Detect which cell encompasses the target text, then output its [X, Y] center coordinate. 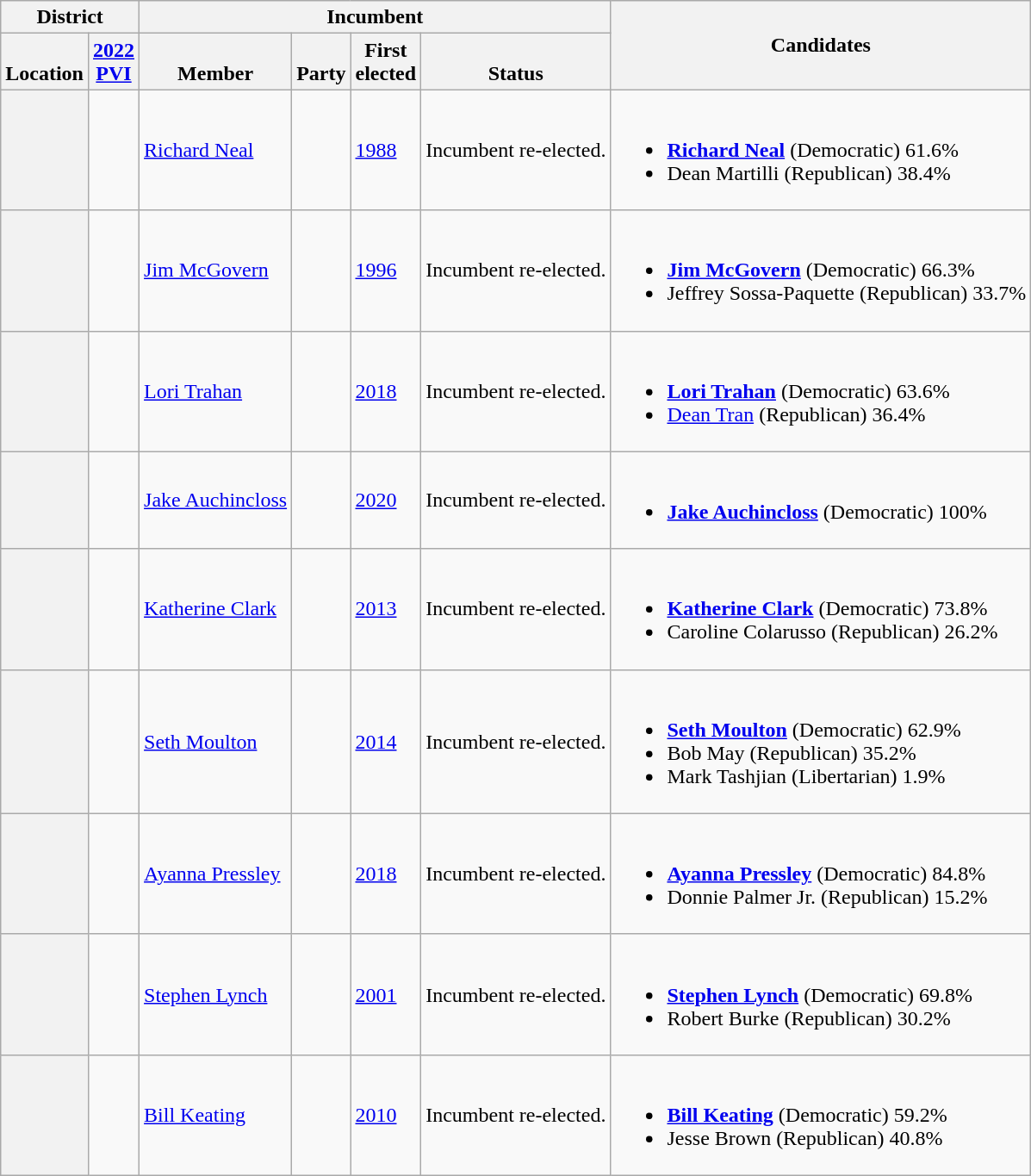
1996 [386, 271]
Jim McGovern (Democratic) 66.3%Jeffrey Sossa-Paquette (Republican) 33.7% [821, 271]
1988 [386, 150]
Richard Neal (Democratic) 61.6%Dean Martilli (Republican) 38.4% [821, 150]
Jim McGovern [215, 271]
2020 [386, 500]
2013 [386, 609]
Jake Auchincloss [215, 500]
Ayanna Pressley (Democratic) 84.8%Donnie Palmer Jr. (Republican) 15.2% [821, 874]
Katherine Clark (Democratic) 73.8%Caroline Colarusso (Republican) 26.2% [821, 609]
District [71, 17]
Candidates [821, 45]
Jake Auchincloss (Democratic) 100% [821, 500]
Lori Trahan [215, 391]
Party [321, 62]
Incumbent [376, 17]
Seth Moulton [215, 741]
Bill Keating [215, 1115]
Firstelected [386, 62]
Richard Neal [215, 150]
Member [215, 62]
2010 [386, 1115]
2001 [386, 994]
2022PVI [114, 62]
Ayanna Pressley [215, 874]
Stephen Lynch [215, 994]
2014 [386, 741]
Katherine Clark [215, 609]
Bill Keating (Democratic) 59.2%Jesse Brown (Republican) 40.8% [821, 1115]
Seth Moulton (Democratic) 62.9%Bob May (Republican) 35.2%Mark Tashjian (Libertarian) 1.9% [821, 741]
Stephen Lynch (Democratic) 69.8%Robert Burke (Republican) 30.2% [821, 994]
Status [516, 62]
Lori Trahan (Democratic) 63.6%Dean Tran (Republican) 36.4% [821, 391]
Location [45, 62]
